Identify which cell holds the provided text, then report its (X, Y) central coordinate. 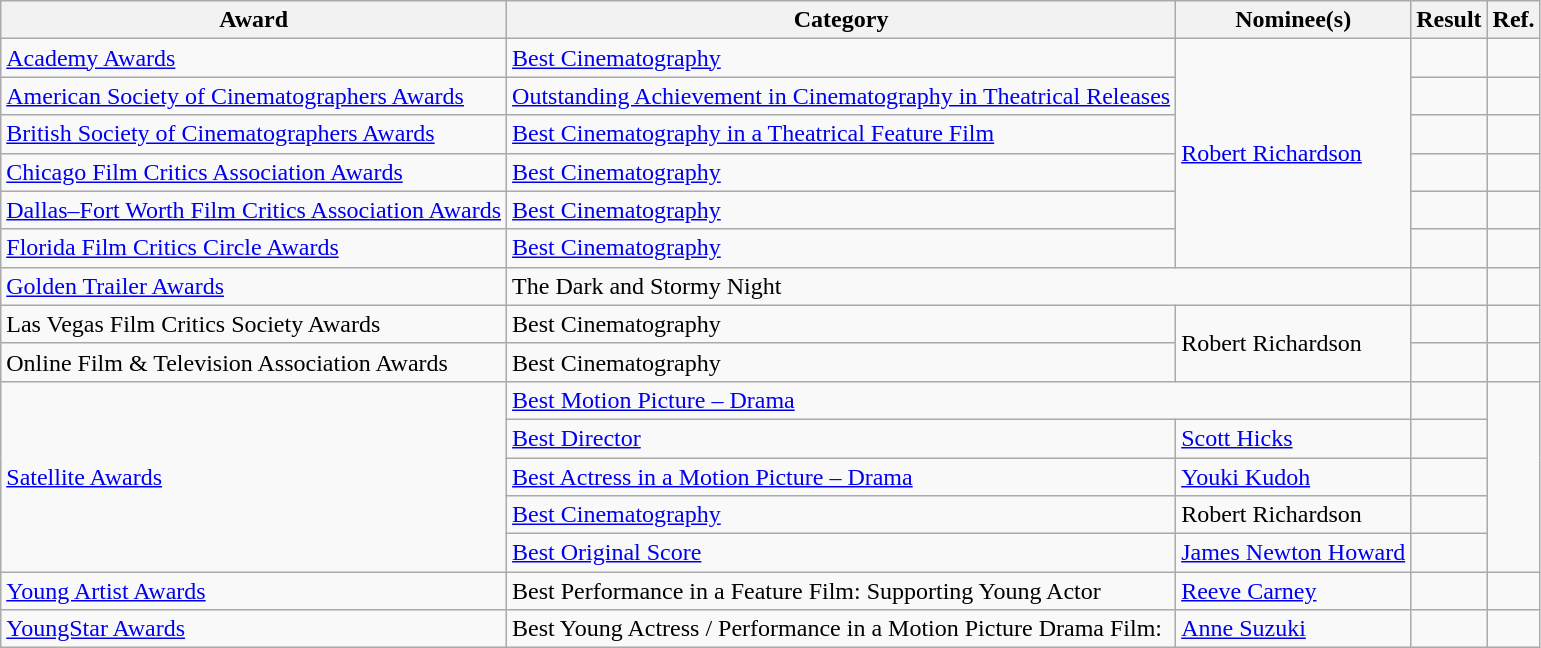
Result (1449, 20)
Best Cinematography in a Theatrical Feature Film (842, 134)
Dallas–Fort Worth Film Critics Association Awards (254, 210)
Anne Suzuki (1294, 629)
Nominee(s) (1294, 20)
Best Performance in a Feature Film: Supporting Young Actor (842, 591)
Young Artist Awards (254, 591)
Online Film & Television Association Awards (254, 362)
Best Original Score (842, 553)
Best Director (842, 438)
Best Motion Picture – Drama (959, 400)
Award (254, 20)
Outstanding Achievement in Cinematography in Theatrical Releases (842, 96)
Youki Kudoh (1294, 477)
The Dark and Stormy Night (959, 286)
Las Vegas Film Critics Society Awards (254, 324)
YoungStar Awards (254, 629)
Scott Hicks (1294, 438)
Golden Trailer Awards (254, 286)
Reeve Carney (1294, 591)
Academy Awards (254, 58)
Ref. (1514, 20)
Florida Film Critics Circle Awards (254, 248)
British Society of Cinematographers Awards (254, 134)
Satellite Awards (254, 476)
Chicago Film Critics Association Awards (254, 172)
American Society of Cinematographers Awards (254, 96)
Category (842, 20)
Best Actress in a Motion Picture – Drama (842, 477)
Best Young Actress / Performance in a Motion Picture Drama Film: (842, 629)
James Newton Howard (1294, 553)
